Capture the cell that displays the provided text and extract its (x, y) central coordinate. 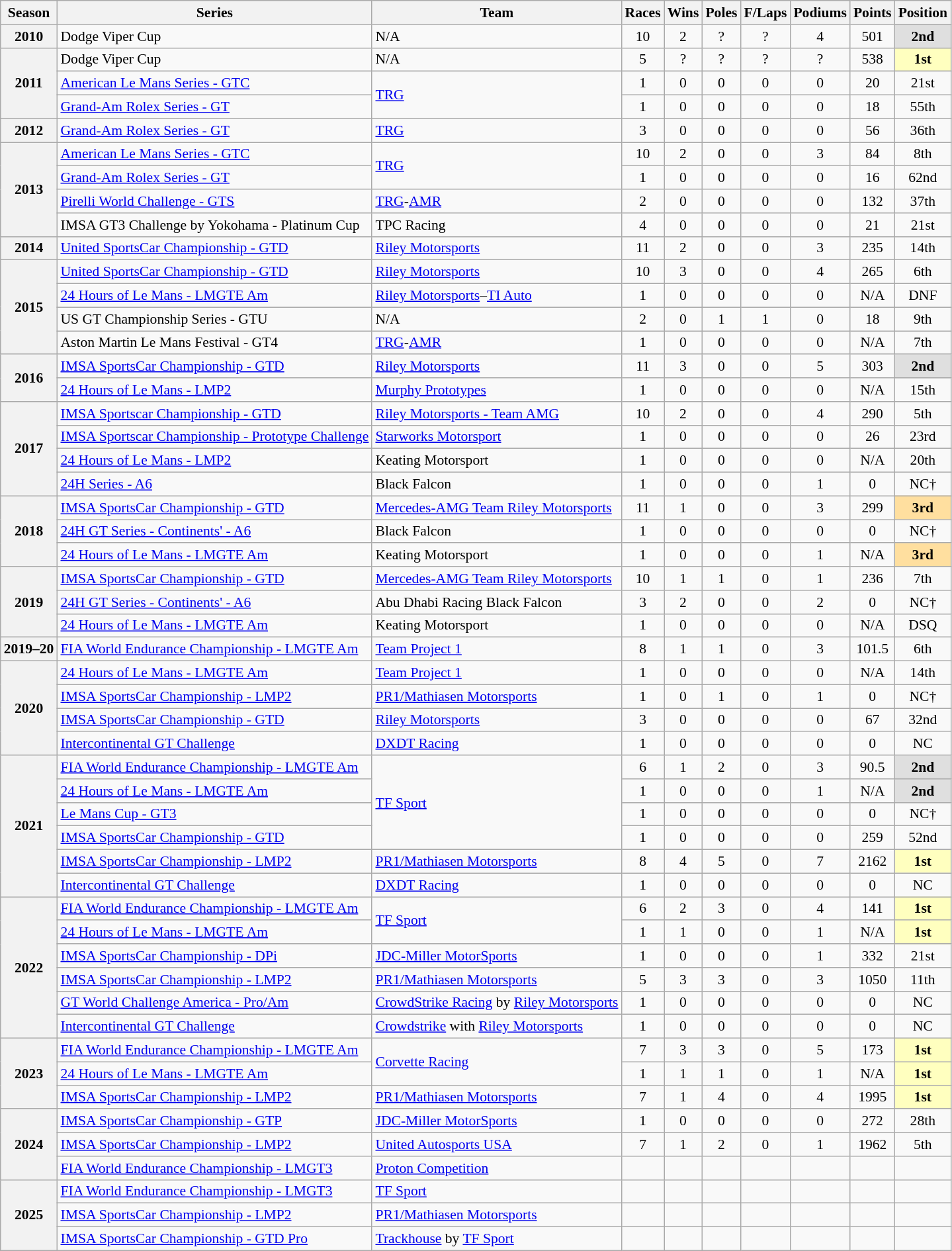
TPC Racing (496, 225)
Series (214, 13)
8th (923, 154)
2012 (29, 130)
2020 (29, 708)
2025 (29, 1215)
132 (873, 201)
1995 (873, 1097)
Position (923, 13)
259 (873, 838)
2024 (29, 1145)
26 (873, 437)
Poles (721, 13)
1050 (873, 980)
20th (923, 461)
538 (873, 60)
303 (873, 367)
265 (873, 272)
Season (29, 13)
23rd (923, 437)
67 (873, 720)
DSQ (923, 625)
90.5 (873, 767)
Crowdstrike with Riley Motorsports (496, 1027)
52nd (923, 838)
2019 (29, 602)
20 (873, 83)
Team (496, 13)
Wins (683, 13)
2018 (29, 531)
F/Laps (765, 13)
Proton Competition (496, 1168)
IMSA SportsCar Championship - GTP (214, 1121)
2017 (29, 449)
2015 (29, 307)
US GT Championship Series - GTU (214, 319)
IMSA SportsCar Championship - GTD Pro (214, 1239)
236 (873, 579)
IMSA GT3 Challenge by Yokohama - Platinum Cup (214, 225)
2022 (29, 968)
2019–20 (29, 649)
24H Series - A6 (214, 485)
501 (873, 36)
141 (873, 909)
2013 (29, 189)
2011 (29, 83)
Points (873, 13)
Riley Motorsports–TI Auto (496, 296)
Le Mans Cup - GT3 (214, 814)
2016 (29, 379)
37th (923, 201)
IMSA SportsCar Championship - DPi (214, 956)
2162 (873, 862)
Corvette Racing (496, 1062)
84 (873, 154)
GT World Challenge America - Pro/Am (214, 1003)
2014 (29, 248)
16 (873, 178)
55th (923, 107)
235 (873, 248)
2021 (29, 826)
2023 (29, 1074)
101.5 (873, 649)
2010 (29, 36)
36th (923, 130)
9th (923, 319)
DNF (923, 296)
Aston Martin Le Mans Festival - GT4 (214, 343)
1962 (873, 1144)
290 (873, 414)
Races (643, 13)
62nd (923, 178)
332 (873, 956)
Abu Dhabi Racing Black Falcon (496, 602)
IMSA Sportscar Championship - GTD (214, 414)
Trackhouse by TF Sport (496, 1239)
32nd (923, 720)
CrowdStrike Racing by Riley Motorsports (496, 1003)
Murphy Prototypes (496, 390)
173 (873, 1050)
11th (923, 980)
Starworks Motorsport (496, 437)
299 (873, 508)
Pirelli World Challenge - GTS (214, 201)
15th (923, 390)
28th (923, 1121)
21 (873, 225)
56 (873, 130)
272 (873, 1121)
Riley Motorsports - Team AMG (496, 414)
Podiums (820, 13)
United Autosports USA (496, 1144)
IMSA Sportscar Championship - Prototype Challenge (214, 437)
